Pinpoint the cell where the given text exists, returning its (X, Y) midpoint coordinate. 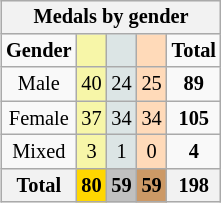
80 (91, 185)
198 (194, 185)
24 (122, 84)
3 (91, 152)
0 (152, 152)
Medals by gender (111, 17)
37 (91, 118)
Mixed (38, 152)
105 (194, 118)
Male (38, 84)
40 (91, 84)
Gender (38, 51)
4 (194, 152)
1 (122, 152)
89 (194, 84)
Female (38, 118)
25 (152, 84)
